Provide the (X, Y) coordinate of the cell's center where the given text is located.  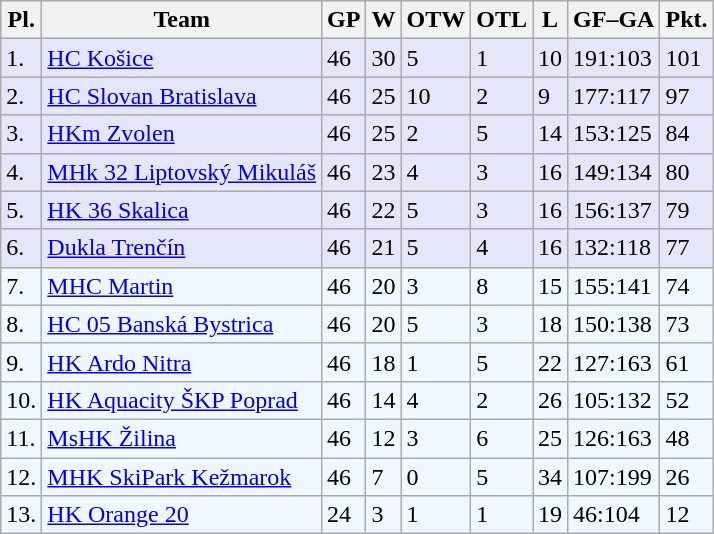
101 (686, 58)
HK Aquacity ŠKP Poprad (182, 400)
84 (686, 134)
77 (686, 248)
191:103 (614, 58)
79 (686, 210)
34 (550, 477)
155:141 (614, 286)
97 (686, 96)
7. (22, 286)
0 (436, 477)
8. (22, 324)
11. (22, 438)
2. (22, 96)
24 (344, 515)
48 (686, 438)
HK 36 Skalica (182, 210)
3. (22, 134)
127:163 (614, 362)
OTL (502, 20)
61 (686, 362)
Team (182, 20)
MHC Martin (182, 286)
30 (384, 58)
153:125 (614, 134)
HK Orange 20 (182, 515)
9. (22, 362)
46:104 (614, 515)
73 (686, 324)
9 (550, 96)
HKm Zvolen (182, 134)
21 (384, 248)
149:134 (614, 172)
177:117 (614, 96)
MHK SkiPark Kežmarok (182, 477)
OTW (436, 20)
132:118 (614, 248)
MsHK Žilina (182, 438)
MHk 32 Liptovský Mikuláš (182, 172)
HK Ardo Nitra (182, 362)
7 (384, 477)
52 (686, 400)
12. (22, 477)
74 (686, 286)
13. (22, 515)
HC Košice (182, 58)
107:199 (614, 477)
15 (550, 286)
156:137 (614, 210)
6. (22, 248)
10. (22, 400)
GP (344, 20)
126:163 (614, 438)
Dukla Trenčín (182, 248)
HC Slovan Bratislava (182, 96)
23 (384, 172)
19 (550, 515)
8 (502, 286)
W (384, 20)
Pkt. (686, 20)
4. (22, 172)
GF–GA (614, 20)
105:132 (614, 400)
Pl. (22, 20)
80 (686, 172)
150:138 (614, 324)
1. (22, 58)
L (550, 20)
5. (22, 210)
HC 05 Banská Bystrica (182, 324)
6 (502, 438)
